Search for the cell housing the specified text and yield its (x, y) center coordinate. 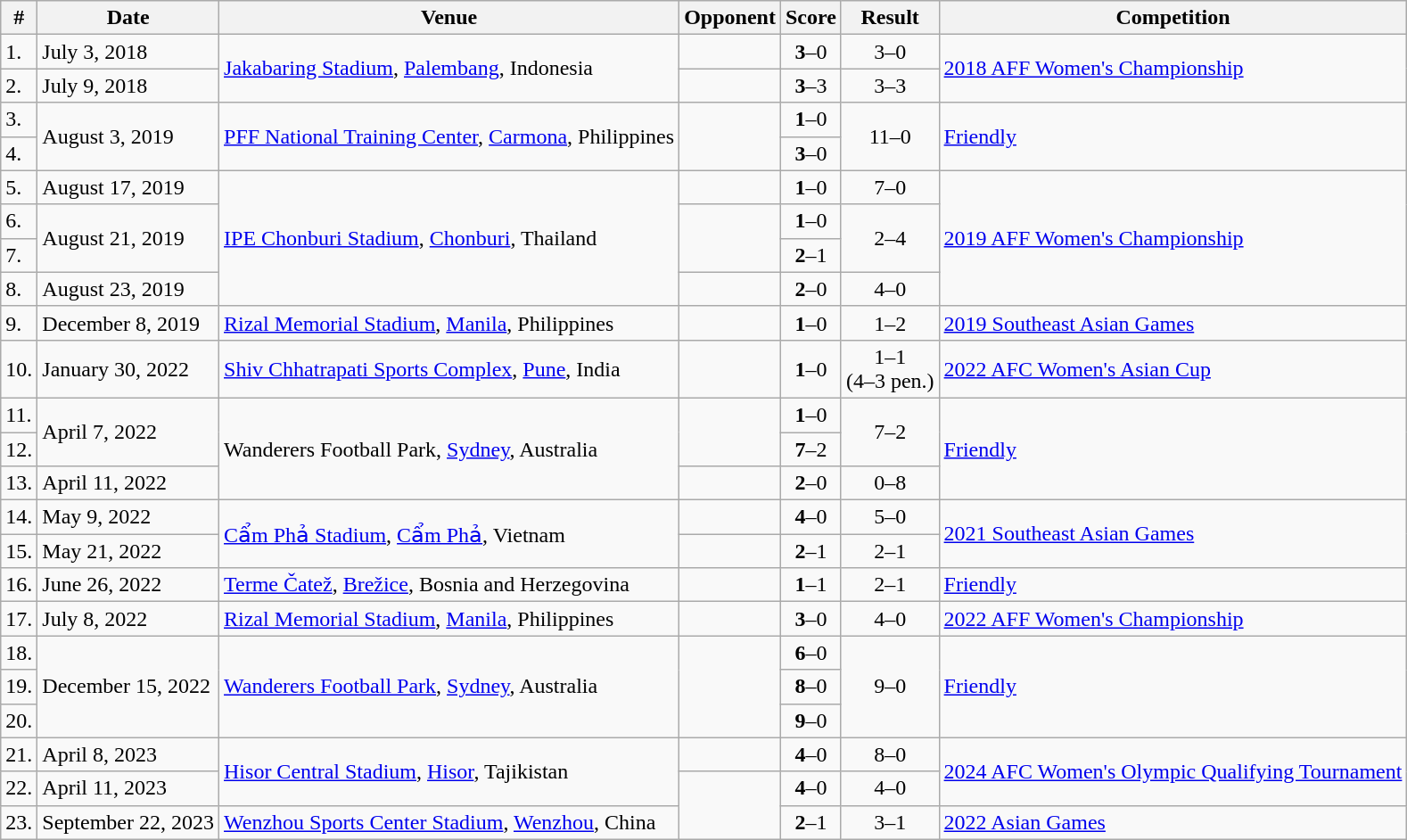
10. (20, 369)
14. (20, 517)
1. (20, 52)
December 15, 2022 (128, 687)
Hisor Central Stadium, Hisor, Tajikistan (449, 771)
11–0 (890, 136)
2019 Southeast Asian Games (1173, 323)
Opponent (730, 18)
Cẩm Phả Stadium, Cẩm Phả, Vietnam (449, 534)
April 11, 2022 (128, 483)
2021 Southeast Asian Games (1173, 534)
6. (20, 221)
5–0 (890, 517)
2022 AFF Women's Championship (1173, 619)
2019 AFF Women's Championship (1173, 238)
17. (20, 619)
5. (20, 187)
2024 AFC Women's Olympic Qualifying Tournament (1173, 771)
7. (20, 255)
0–8 (890, 483)
1–2 (890, 323)
Wenzhou Sports Center Stadium, Wenzhou, China (449, 822)
PFF National Training Center, Carmona, Philippines (449, 136)
Score (810, 18)
August 17, 2019 (128, 187)
2–4 (890, 238)
2. (20, 86)
7–0 (890, 187)
15. (20, 551)
23. (20, 822)
13. (20, 483)
Jakabaring Stadium, Palembang, Indonesia (449, 69)
4. (20, 153)
IPE Chonburi Stadium, Chonburi, Thailand (449, 238)
Venue (449, 18)
16. (20, 585)
6–0 (810, 653)
Result (890, 18)
20. (20, 721)
January 30, 2022 (128, 369)
9. (20, 323)
July 9, 2018 (128, 86)
11. (20, 415)
1–1 (810, 585)
1–1(4–3 pen.) (890, 369)
June 26, 2022 (128, 585)
August 3, 2019 (128, 136)
2022 AFC Women's Asian Cup (1173, 369)
April 11, 2023 (128, 788)
21. (20, 754)
Date (128, 18)
12. (20, 449)
April 7, 2022 (128, 432)
18. (20, 653)
December 8, 2019 (128, 323)
Competition (1173, 18)
8. (20, 289)
August 21, 2019 (128, 238)
3–1 (890, 822)
# (20, 18)
22. (20, 788)
Shiv Chhatrapati Sports Complex, Pune, India (449, 369)
September 22, 2023 (128, 822)
April 8, 2023 (128, 754)
2022 Asian Games (1173, 822)
May 9, 2022 (128, 517)
May 21, 2022 (128, 551)
Terme Čatež, Brežice, Bosnia and Herzegovina (449, 585)
2018 AFF Women's Championship (1173, 69)
July 8, 2022 (128, 619)
3. (20, 119)
July 3, 2018 (128, 52)
August 23, 2019 (128, 289)
19. (20, 687)
